Determine the (x, y) coordinate at the center of the cell enclosing the given text.  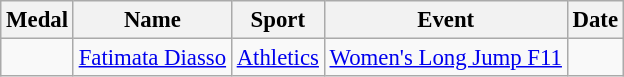
Sport (278, 20)
Athletics (278, 58)
Name (152, 20)
Women's Long Jump F11 (446, 58)
Event (446, 20)
Date (595, 20)
Medal (38, 20)
Fatimata Diasso (152, 58)
